Identify which cell holds the provided text, then report its (X, Y) central coordinate. 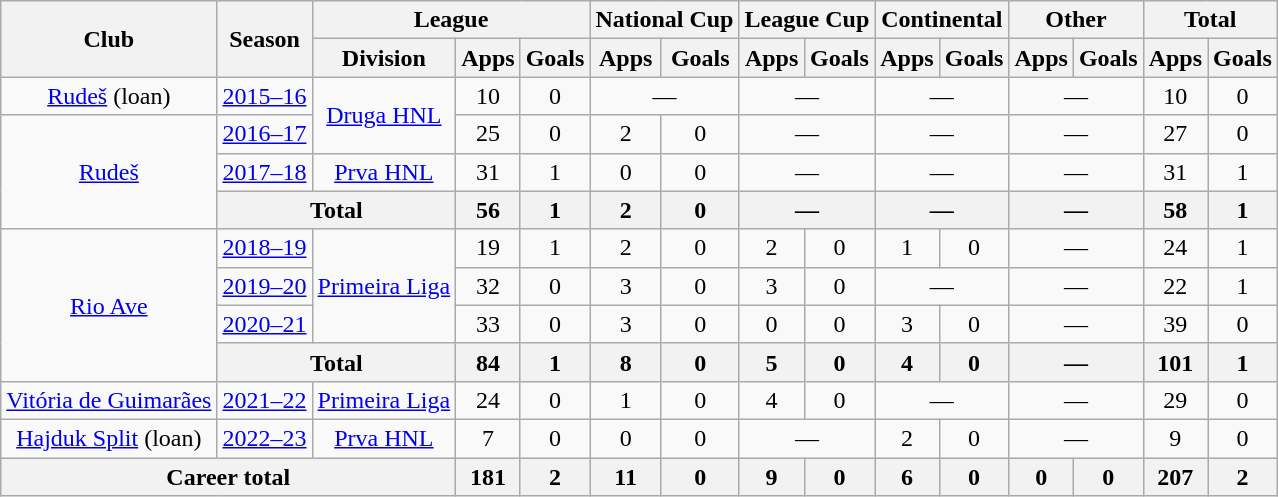
Club (109, 39)
207 (1175, 477)
11 (626, 477)
6 (907, 477)
Rudeš (loan) (109, 96)
32 (488, 286)
22 (1175, 286)
League Cup (807, 20)
Hajduk Split (loan) (109, 438)
2021–22 (264, 400)
Vitória de Guimarães (109, 400)
Career total (228, 477)
2015–16 (264, 96)
25 (488, 134)
2020–21 (264, 324)
27 (1175, 134)
Season (264, 39)
Druga HNL (384, 115)
8 (626, 362)
2022–23 (264, 438)
2016–17 (264, 134)
5 (772, 362)
Rudeš (109, 172)
2017–18 (264, 172)
84 (488, 362)
Continental (942, 20)
29 (1175, 400)
56 (488, 210)
58 (1175, 210)
National Cup (664, 20)
Other (1076, 20)
2018–19 (264, 248)
Rio Ave (109, 305)
19 (488, 248)
33 (488, 324)
Division (384, 58)
181 (488, 477)
101 (1175, 362)
39 (1175, 324)
League (451, 20)
2019–20 (264, 286)
7 (488, 438)
